Find where the given text appears and provide that cell's center as [X, Y] coordinate. 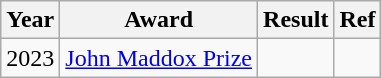
John Maddox Prize [159, 58]
2023 [30, 58]
Award [159, 20]
Year [30, 20]
Result [296, 20]
Ref [358, 20]
